Return the (X, Y) coordinate for the center point of the cell that contains the specified text.  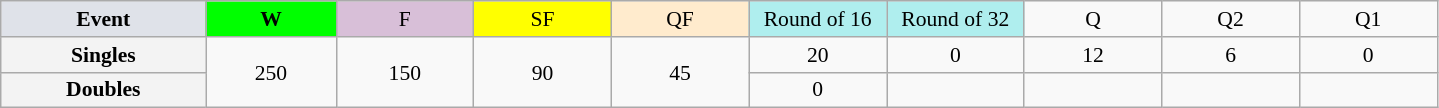
250 (271, 72)
150 (405, 72)
6 (1231, 55)
45 (680, 72)
Round of 16 (818, 19)
Q2 (1231, 19)
90 (543, 72)
Doubles (104, 90)
Q1 (1368, 19)
Event (104, 19)
SF (543, 19)
Q (1093, 19)
20 (818, 55)
W (271, 19)
Singles (104, 55)
Round of 32 (955, 19)
F (405, 19)
QF (680, 19)
12 (1093, 55)
